Extract the [x, y] coordinate from the center of the cell holding the provided text.  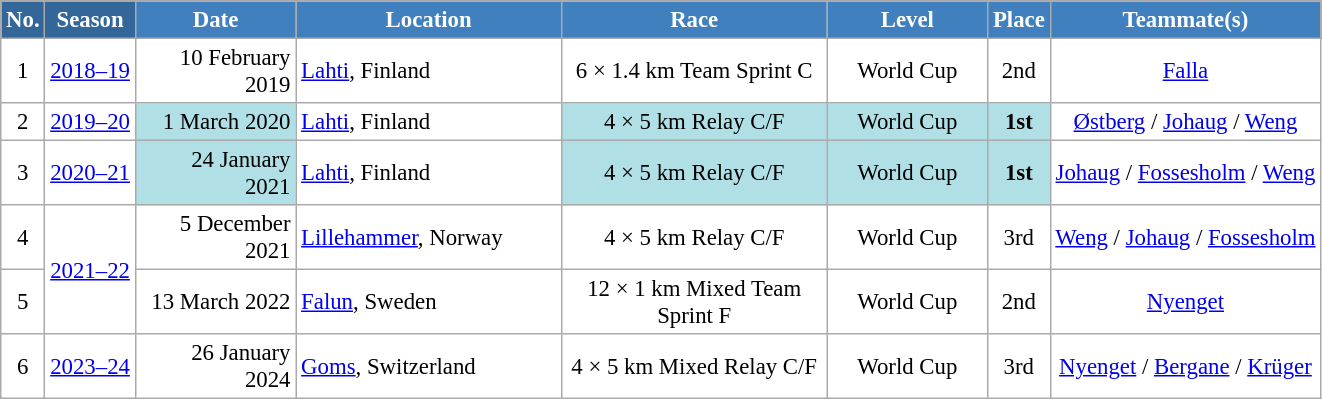
5 December 2021 [216, 238]
Nyenget / Bergane / Krüger [1186, 366]
6 [23, 366]
Date [216, 20]
24 January 2021 [216, 174]
2 [23, 122]
1 March 2020 [216, 122]
4 × 5 km Mixed Relay C/F [694, 366]
Weng / Johaug / Fossesholm [1186, 238]
Nyenget [1186, 302]
Johaug / Fossesholm / Weng [1186, 174]
Lillehammer, Norway [429, 238]
Race [694, 20]
Level [908, 20]
3 [23, 174]
Teammate(s) [1186, 20]
26 January 2024 [216, 366]
Falun, Sweden [429, 302]
2023–24 [90, 366]
Location [429, 20]
12 × 1 km Mixed Team Sprint F [694, 302]
2020–21 [90, 174]
4 [23, 238]
6 × 1.4 km Team Sprint C [694, 72]
Goms, Switzerland [429, 366]
10 February 2019 [216, 72]
2019–20 [90, 122]
Falla [1186, 72]
No. [23, 20]
Østberg / Johaug / Weng [1186, 122]
Place [1019, 20]
2018–19 [90, 72]
13 March 2022 [216, 302]
2021–22 [90, 270]
5 [23, 302]
1 [23, 72]
Season [90, 20]
